Provide the (X, Y) coordinate of the cell's center where the given text is located.  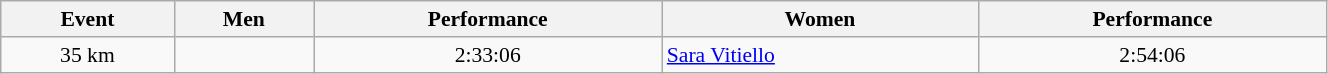
35 km (88, 55)
2:54:06 (1152, 55)
Event (88, 19)
Sara Vitiello (820, 55)
Men (244, 19)
Women (820, 19)
2:33:06 (488, 55)
